Output the [x, y] coordinate of the center of the cell containing the given text.  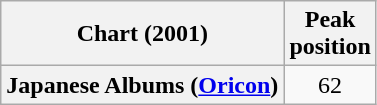
Japanese Albums (Oricon) [142, 85]
62 [330, 85]
Chart (2001) [142, 34]
Peak position [330, 34]
